Pinpoint the cell where the given text exists, returning its (x, y) midpoint coordinate. 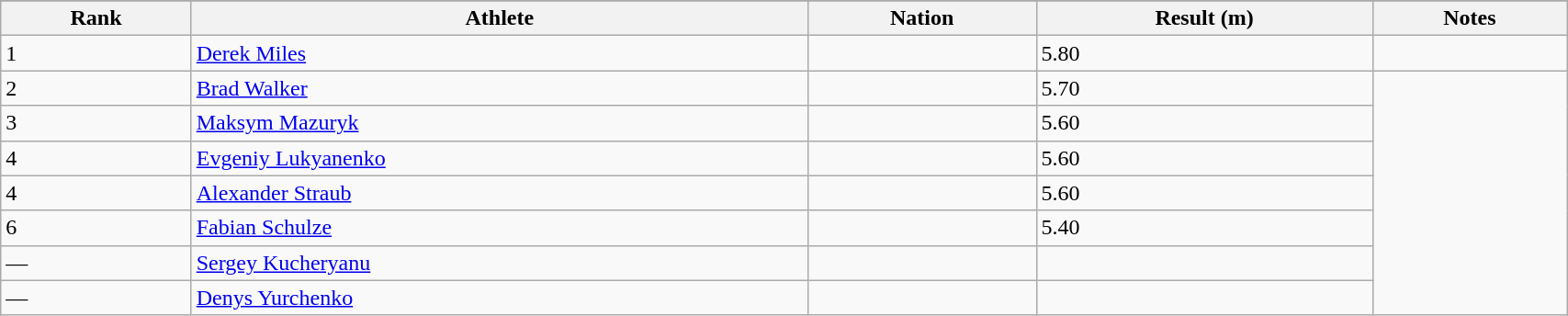
Athlete (500, 18)
Evgeniy Lukyanenko (500, 158)
5.70 (1204, 88)
Rank (96, 18)
Fabian Schulze (500, 228)
Maksym Mazuryk (500, 123)
Alexander Straub (500, 193)
Notes (1470, 18)
Nation (922, 18)
6 (96, 228)
5.80 (1204, 53)
Result (m) (1204, 18)
Sergey Kucheryanu (500, 263)
Brad Walker (500, 88)
3 (96, 123)
1 (96, 53)
Denys Yurchenko (500, 298)
Derek Miles (500, 53)
5.40 (1204, 228)
2 (96, 88)
